Return the [X, Y] coordinate for the center point of the cell that contains the specified text.  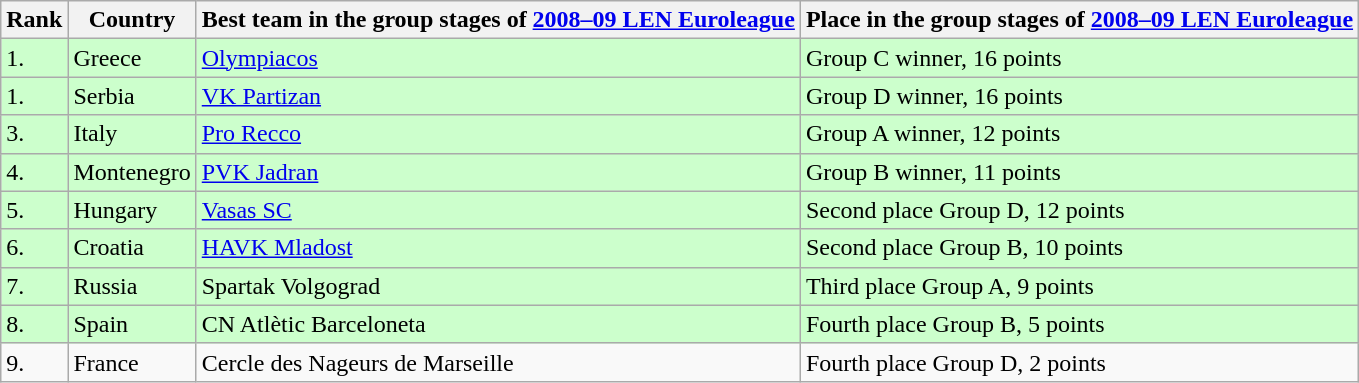
Croatia [132, 248]
Spartak Volgograd [498, 286]
Pro Recco [498, 134]
HAVK Mladost [498, 248]
Italy [132, 134]
Place in the group stages of 2008–09 LEN Euroleague [1079, 20]
5. [34, 210]
Group B winner, 11 points [1079, 172]
VK Partizan [498, 96]
Olympiacos [498, 58]
Second place Group B, 10 points [1079, 248]
Group C winner, 16 points [1079, 58]
Montenegro [132, 172]
PVK Jadran [498, 172]
Fourth place Group D, 2 points [1079, 362]
4. [34, 172]
Third place Group A, 9 points [1079, 286]
8. [34, 324]
3. [34, 134]
Best team in the group stages of 2008–09 LEN Euroleague [498, 20]
Russia [132, 286]
9. [34, 362]
Fourth place Group B, 5 points [1079, 324]
Group D winner, 16 points [1079, 96]
Rank [34, 20]
Group A winner, 12 points [1079, 134]
Greece [132, 58]
Vasas SC [498, 210]
Country [132, 20]
Cercle des Nageurs de Marseille [498, 362]
Spain [132, 324]
6. [34, 248]
7. [34, 286]
Hungary [132, 210]
Serbia [132, 96]
Second place Group D, 12 points [1079, 210]
CN Atlètic Barceloneta [498, 324]
France [132, 362]
